Output the [X, Y] coordinate of the center of the cell containing the given text.  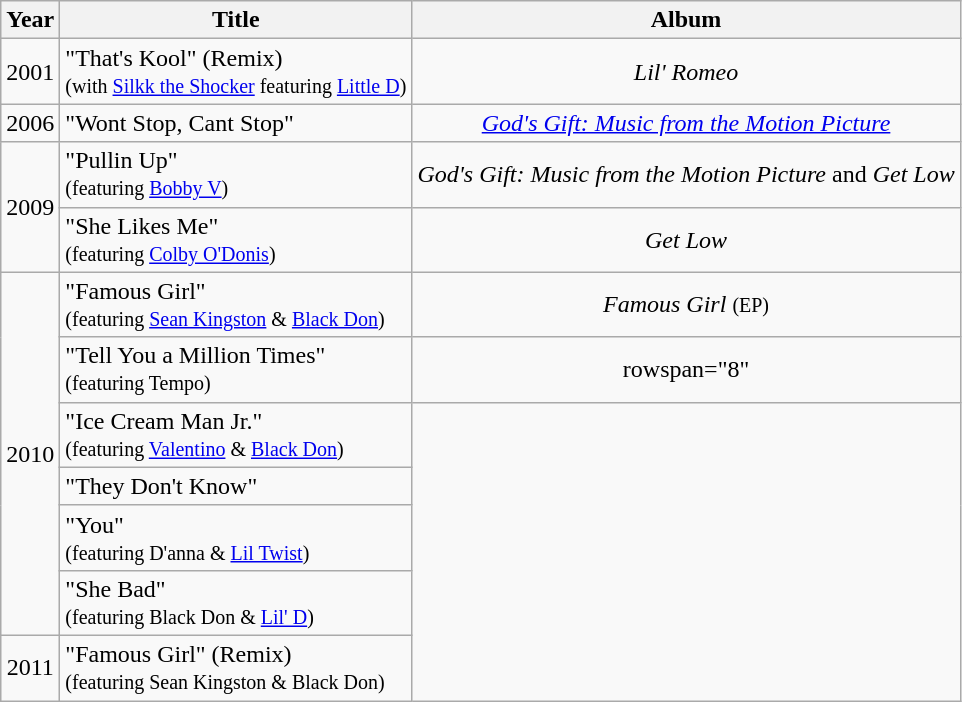
"Famous Girl"(featuring Sean Kingston & Black Don) [236, 304]
"Famous Girl" (Remix)(featuring Sean Kingston & Black Don) [236, 668]
2010 [30, 454]
"That's Kool" (Remix)(with Silkk the Shocker featuring Little D) [236, 72]
rowspan="8" [686, 370]
"Tell You a Million Times"(featuring Tempo) [236, 370]
"She Bad"(featuring Black Don & Lil' D) [236, 602]
Title [236, 20]
"They Don't Know" [236, 486]
Year [30, 20]
Lil' Romeo [686, 72]
2009 [30, 207]
Get Low [686, 240]
2001 [30, 72]
Album [686, 20]
God's Gift: Music from the Motion Picture [686, 123]
"Wont Stop, Cant Stop" [236, 123]
Famous Girl (EP) [686, 304]
"Pullin Up"(featuring Bobby V) [236, 174]
"She Likes Me"(featuring Colby O'Donis) [236, 240]
"Ice Cream Man Jr."(featuring Valentino & Black Don) [236, 434]
2006 [30, 123]
"You"(featuring D'anna & Lil Twist) [236, 538]
2011 [30, 668]
God's Gift: Music from the Motion Picture and Get Low [686, 174]
